Return (X, Y) of the center of cell containing provided text 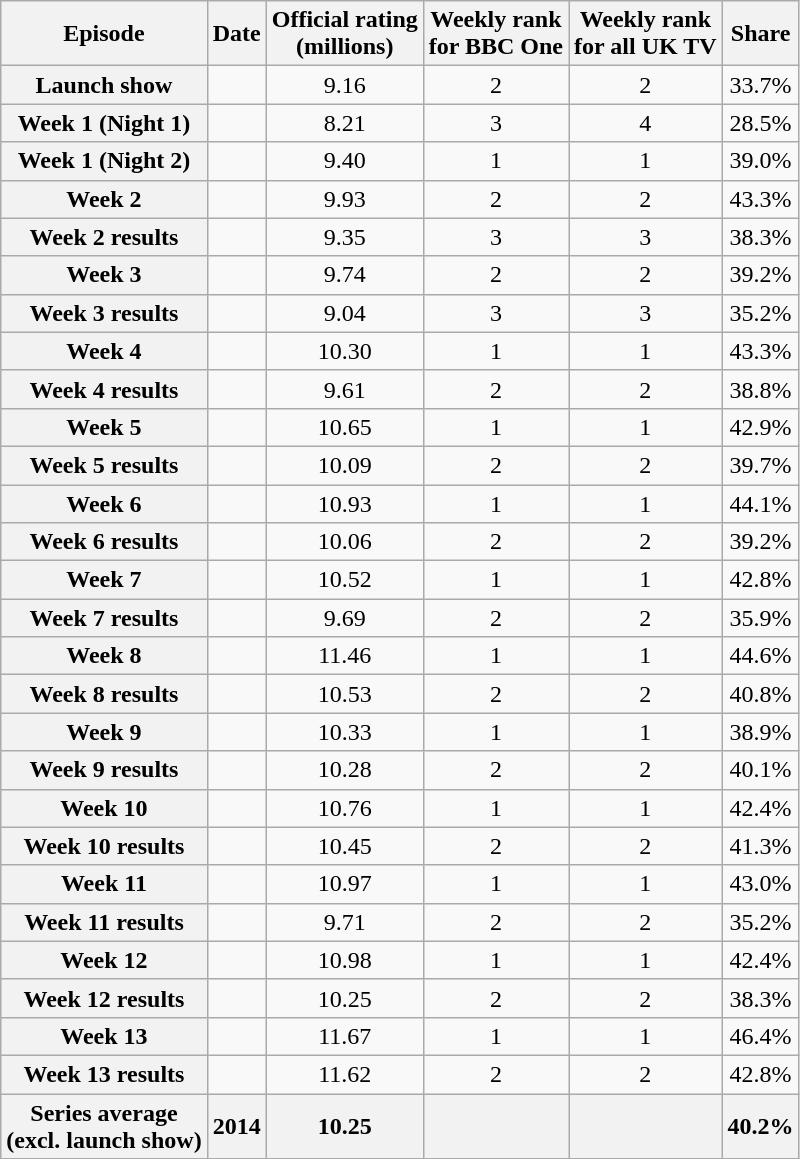
2014 (236, 1126)
39.0% (760, 161)
Week 13 results (104, 1074)
10.33 (344, 732)
44.6% (760, 656)
Week 6 (104, 503)
10.28 (344, 770)
9.35 (344, 237)
Week 8 results (104, 694)
40.8% (760, 694)
10.45 (344, 846)
Week 6 results (104, 542)
Share (760, 34)
11.46 (344, 656)
Week 5 (104, 427)
Official rating(millions) (344, 34)
10.53 (344, 694)
46.4% (760, 1036)
39.7% (760, 465)
8.21 (344, 123)
9.40 (344, 161)
10.98 (344, 960)
Week 10 (104, 808)
11.67 (344, 1036)
Week 13 (104, 1036)
43.0% (760, 884)
Week 1 (Night 2) (104, 161)
40.2% (760, 1126)
Week 5 results (104, 465)
Week 4 (104, 351)
9.16 (344, 85)
Week 7 (104, 580)
38.9% (760, 732)
33.7% (760, 85)
10.65 (344, 427)
Week 3 results (104, 313)
41.3% (760, 846)
44.1% (760, 503)
Weekly rankfor all UK TV (646, 34)
4 (646, 123)
10.76 (344, 808)
Week 8 (104, 656)
Episode (104, 34)
42.9% (760, 427)
Week 9 (104, 732)
35.9% (760, 618)
38.8% (760, 389)
11.62 (344, 1074)
40.1% (760, 770)
Week 1 (Night 1) (104, 123)
Week 2 results (104, 237)
Weekly rankfor BBC One (496, 34)
28.5% (760, 123)
Launch show (104, 85)
Week 3 (104, 275)
Week 10 results (104, 846)
9.71 (344, 922)
Week 11 (104, 884)
Week 7 results (104, 618)
9.61 (344, 389)
10.93 (344, 503)
10.09 (344, 465)
10.30 (344, 351)
9.69 (344, 618)
9.04 (344, 313)
10.52 (344, 580)
Week 12 (104, 960)
10.97 (344, 884)
Week 4 results (104, 389)
Date (236, 34)
9.93 (344, 199)
Week 2 (104, 199)
Week 11 results (104, 922)
Week 12 results (104, 998)
Series average(excl. launch show) (104, 1126)
9.74 (344, 275)
Week 9 results (104, 770)
10.06 (344, 542)
